For the text-containing cell, return its midpoint in (x, y) coordinate format. 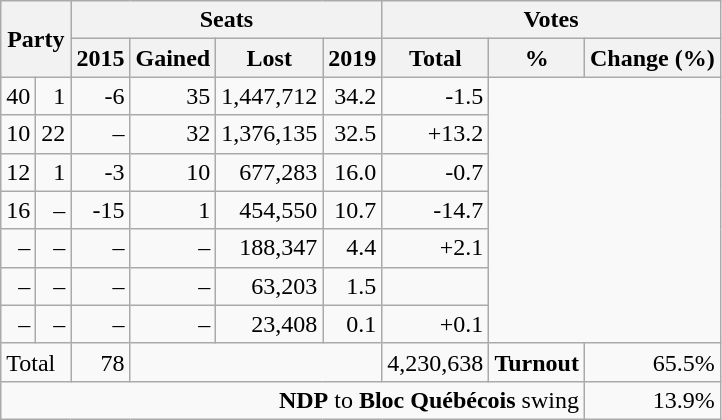
2015 (100, 58)
40 (18, 96)
-6 (100, 96)
1,447,712 (270, 96)
63,203 (270, 286)
-0.7 (436, 172)
Change (%) (652, 58)
Lost (270, 58)
Party (36, 39)
188,347 (270, 248)
4,230,638 (436, 362)
4.4 (352, 248)
34.2 (352, 96)
22 (54, 134)
Votes (551, 20)
2019 (352, 58)
32.5 (352, 134)
12 (18, 172)
1,376,135 (270, 134)
-1.5 (436, 96)
16 (18, 210)
32 (173, 134)
10.7 (352, 210)
-3 (100, 172)
13.9% (652, 400)
677,283 (270, 172)
Turnout (537, 362)
+0.1 (436, 324)
454,550 (270, 210)
65.5% (652, 362)
78 (100, 362)
23,408 (270, 324)
% (537, 58)
-14.7 (436, 210)
35 (173, 96)
NDP to Bloc Québécois swing (293, 400)
+2.1 (436, 248)
0.1 (352, 324)
+13.2 (436, 134)
Seats (226, 20)
1.5 (352, 286)
16.0 (352, 172)
Gained (173, 58)
-15 (100, 210)
